Scan for the cell matching the given text and deliver its (x, y) coordinate at center. 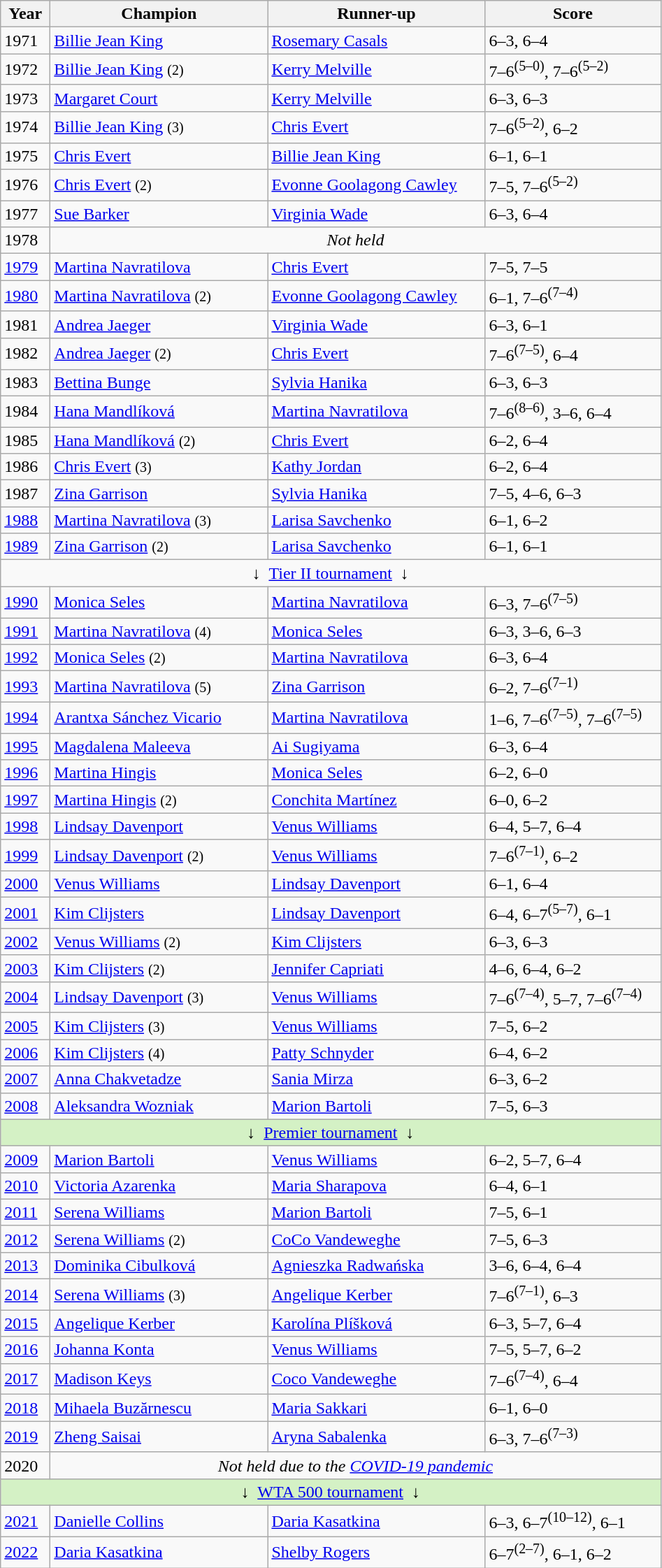
2019 (25, 1437)
6–1, 6–4 (573, 884)
1991 (25, 631)
1993 (25, 686)
Martina Navratilova (4) (159, 631)
Score (573, 14)
Andrea Jaeger (159, 324)
Billie Jean King (3) (159, 127)
Kim Clijsters (2) (159, 968)
Year (25, 14)
Kim Clijsters (4) (159, 1053)
4–6, 6–4, 6–2 (573, 968)
1994 (25, 717)
2012 (25, 1239)
Coco Vandeweghe (376, 1379)
1995 (25, 747)
Venus Williams (2) (159, 942)
Kim Clijsters (3) (159, 1026)
1984 (25, 411)
1988 (25, 520)
Champion (159, 14)
2022 (25, 1552)
Bettina Bunge (159, 382)
6–3, 6–2 (573, 1079)
6–2, 6–0 (573, 773)
6–3, 7–6(7–3) (573, 1437)
Lindsay Davenport (2) (159, 856)
7–5, 6–2 (573, 1026)
↓ Tier II tournament ↓ (331, 573)
6–4, 6–7(5–7), 6–1 (573, 913)
1973 (25, 98)
2008 (25, 1106)
2003 (25, 968)
Shelby Rogers (376, 1552)
Agnieszka Radwańska (376, 1265)
Chris Evert (2) (159, 185)
1978 (25, 240)
1972 (25, 70)
Magdalena Maleeva (159, 747)
1982 (25, 354)
2007 (25, 1079)
Martina Hingis (159, 773)
6–0, 6–2 (573, 800)
1981 (25, 324)
2018 (25, 1408)
7–5, 7–5 (573, 267)
1996 (25, 773)
Monica Seles (2) (159, 658)
Victoria Azarenka (159, 1186)
Not held (355, 240)
7–6(5–0), 7–6(5–2) (573, 70)
7–5, 4–6, 6–3 (573, 494)
Arantxa Sánchez Vicario (159, 717)
2010 (25, 1186)
Aleksandra Wozniak (159, 1106)
Serena Williams (159, 1212)
1992 (25, 658)
6–3, 6–1 (573, 324)
Runner-up (376, 14)
1–6, 7–6(7–5), 7–6(7–5) (573, 717)
Zina Garrison (2) (159, 547)
1975 (25, 156)
Chris Evert (3) (159, 467)
2001 (25, 913)
Johanna Konta (159, 1350)
6–4, 5–7, 6–4 (573, 826)
2021 (25, 1521)
Rosemary Casals (376, 41)
Karolína Plíšková (376, 1323)
7–5, 5–7, 6–2 (573, 1350)
Anna Chakvetadze (159, 1079)
7–6(8–6), 3–6, 6–4 (573, 411)
2005 (25, 1026)
Hana Mandlíková (159, 411)
Maria Sakkari (376, 1408)
CoCo Vandeweghe (376, 1239)
Kathy Jordan (376, 467)
1989 (25, 547)
Andrea Jaeger (2) (159, 354)
Martina Navratilova (3) (159, 520)
6–4, 6–1 (573, 1186)
Lindsay Davenport (3) (159, 997)
6–4, 6–2 (573, 1053)
2015 (25, 1323)
7–6(7–1), 6–3 (573, 1295)
2011 (25, 1212)
Dominika Cibulková (159, 1265)
↓ Premier tournament ↓ (331, 1132)
Martina Navratilova (5) (159, 686)
2014 (25, 1295)
1998 (25, 826)
Not held due to the COVID-19 pandemic (355, 1465)
7–5, 7–6(5–2) (573, 185)
1977 (25, 214)
6–7(2–7), 6–1, 6–2 (573, 1552)
2000 (25, 884)
7–6(5–2), 6–2 (573, 127)
Serena Williams (2) (159, 1239)
Danielle Collins (159, 1521)
Sania Mirza (376, 1079)
2004 (25, 997)
3–6, 6–4, 6–4 (573, 1265)
7–5, 6–1 (573, 1212)
6–3, 5–7, 6–4 (573, 1323)
1987 (25, 494)
Conchita Martínez (376, 800)
Martina Navratilova (2) (159, 296)
2013 (25, 1265)
1999 (25, 856)
Sue Barker (159, 214)
6–1, 6–0 (573, 1408)
7–6(7–4), 6–4 (573, 1379)
Zheng Saisai (159, 1437)
6–3, 7–6(7–5) (573, 603)
1979 (25, 267)
1971 (25, 41)
1990 (25, 603)
2006 (25, 1053)
Jennifer Capriati (376, 968)
1983 (25, 382)
1980 (25, 296)
6–1, 6–2 (573, 520)
2017 (25, 1379)
1985 (25, 440)
6–3, 6–7(10–12), 6–1 (573, 1521)
2002 (25, 942)
Margaret Court (159, 98)
7–6(7–1), 6–2 (573, 856)
2020 (25, 1465)
1986 (25, 467)
7–6(7–5), 6–4 (573, 354)
6–3, 3–6, 6–3 (573, 631)
2016 (25, 1350)
1974 (25, 127)
↓ WTA 500 tournament ↓ (331, 1492)
Maria Sharapova (376, 1186)
2009 (25, 1159)
Serena Williams (3) (159, 1295)
Ai Sugiyama (376, 747)
6–2, 7–6(7–1) (573, 686)
1976 (25, 185)
Billie Jean King (2) (159, 70)
Mihaela Buzărnescu (159, 1408)
Hana Mandlíková (2) (159, 440)
6–2, 5–7, 6–4 (573, 1159)
1997 (25, 800)
Martina Hingis (2) (159, 800)
Aryna Sabalenka (376, 1437)
7–6(7–4), 5–7, 7–6(7–4) (573, 997)
6–1, 7–6(7–4) (573, 296)
Patty Schnyder (376, 1053)
Madison Keys (159, 1379)
